From the cell containing the given text, extract its center point as (X, Y) coordinate. 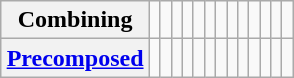
Combining (75, 20)
Precomposed (75, 58)
